Capture the cell that displays the provided text and extract its (x, y) central coordinate. 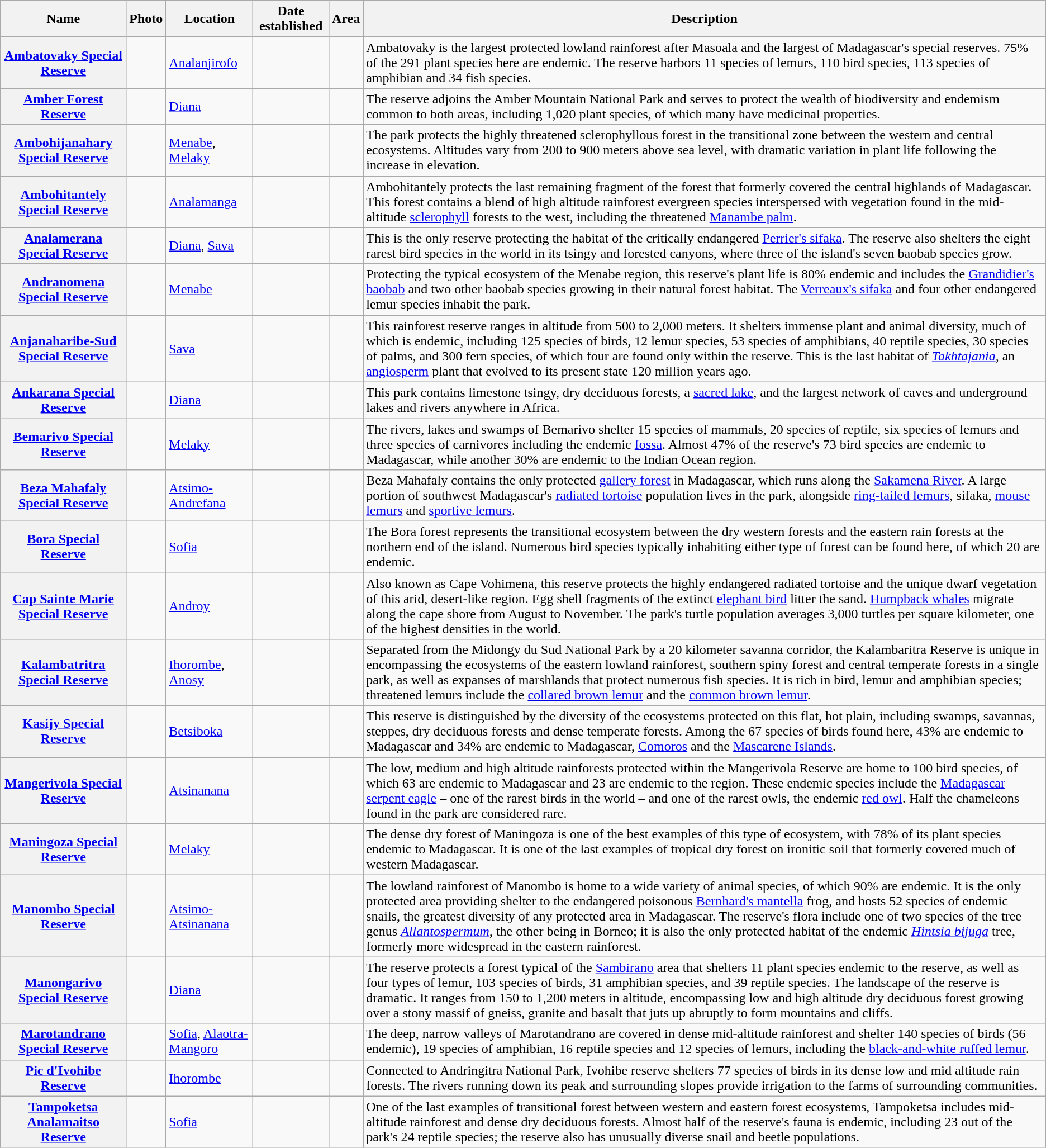
Ihorombe, Anosy (210, 673)
Diana, Sava (210, 246)
Date established (291, 19)
Menabe, Melaky (210, 150)
Photo (146, 19)
Amber Forest Reserve (64, 106)
Beza Mahafaly Special Reserve (64, 495)
Sofia, Alaotra-Mangoro (210, 1042)
Kalambatritra Special Reserve (64, 673)
Bora Special Reserve (64, 547)
Cap Sainte Marie Special Reserve (64, 606)
Tampoketsa Analamaitso Reserve (64, 1122)
Andranomena Special Reserve (64, 290)
Description (705, 19)
Kasijy Special Reserve (64, 732)
Pic d'Ivohibe Reserve (64, 1078)
Menabe (210, 290)
Ambatovaky Special Reserve (64, 63)
Mangerivola Special Reserve (64, 790)
Anjanaharibe-Sud Special Reserve (64, 349)
Manongarivo Special Reserve (64, 990)
Atsimo-Andrefana (210, 495)
Analamanga (210, 202)
Name (64, 19)
Maningoza Special Reserve (64, 850)
Ambohijanahary Special Reserve (64, 150)
Manombo Special Reserve (64, 916)
Ihorombe (210, 1078)
Bemarivo Special Reserve (64, 444)
Ambohitantely Special Reserve (64, 202)
Atsinanana (210, 790)
Betsiboka (210, 732)
Atsimo-Atsinanana (210, 916)
Analamerana Special Reserve (64, 246)
Sava (210, 349)
Location (210, 19)
Ankarana Special Reserve (64, 400)
Area (345, 19)
Marotandrano Special Reserve (64, 1042)
Androy (210, 606)
Analanjirofo (210, 63)
